Return the (x, y) coordinate for the center point of the cell that contains the specified text.  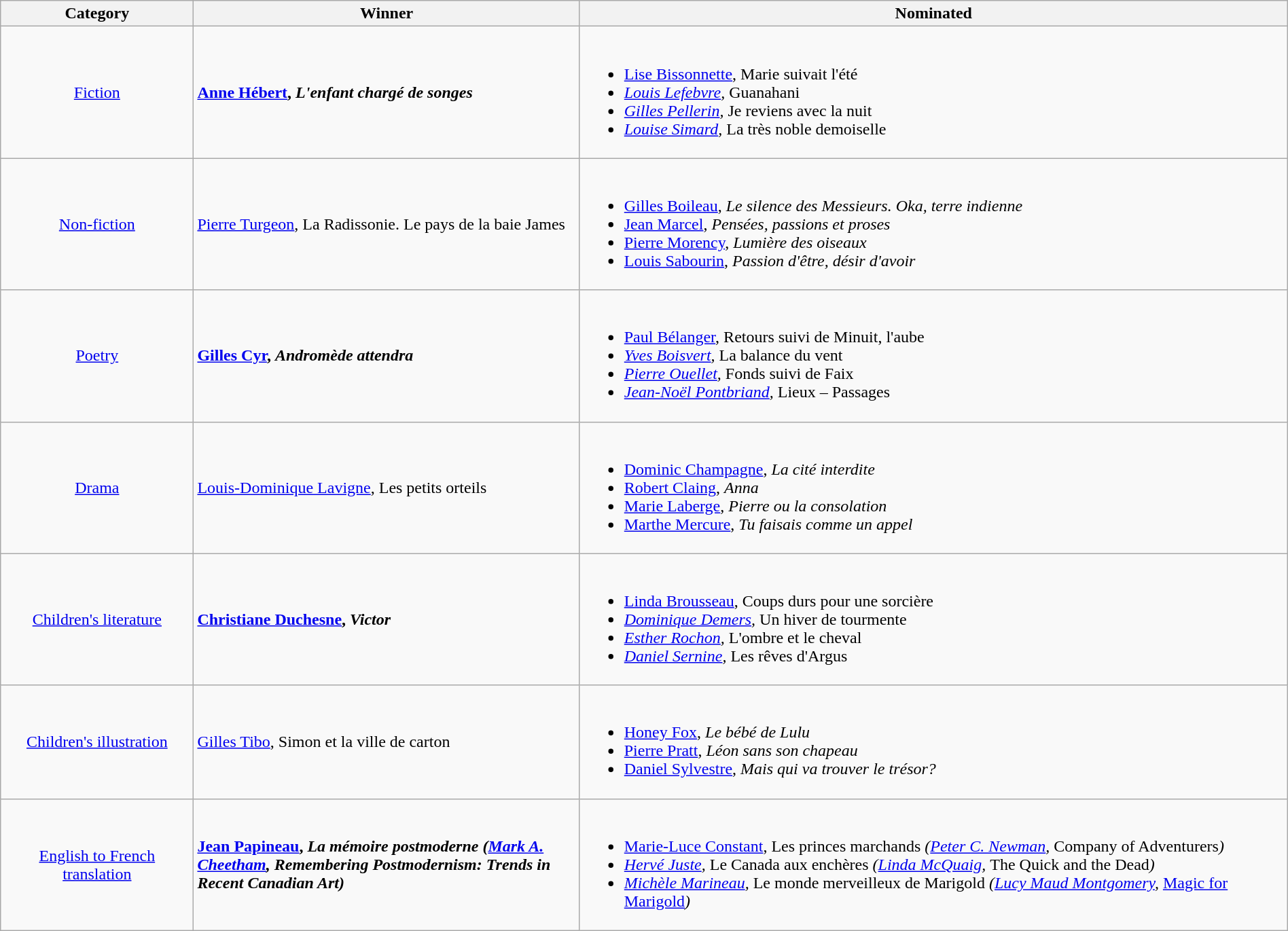
Anne Hébert, L'enfant chargé de songes (387, 92)
Children's illustration (97, 742)
Fiction (97, 92)
Christiane Duchesne, Victor (387, 619)
Louis-Dominique Lavigne, Les petits orteils (387, 488)
Honey Fox, Le bébé de LuluPierre Pratt, Léon sans son chapeauDaniel Sylvestre, Mais qui va trouver le trésor? (933, 742)
Gilles Tibo, Simon et la ville de carton (387, 742)
Poetry (97, 356)
Category (97, 14)
Non-fiction (97, 224)
Gilles Cyr, Andromède attendra (387, 356)
Nominated (933, 14)
Children's literature (97, 619)
Lise Bissonnette, Marie suivait l'étéLouis Lefebvre, GuanahaniGilles Pellerin, Je reviens avec la nuitLouise Simard, La très noble demoiselle (933, 92)
Winner (387, 14)
Pierre Turgeon, La Radissonie. Le pays de la baie James (387, 224)
Drama (97, 488)
Dominic Champagne, La cité interditeRobert Claing, AnnaMarie Laberge, Pierre ou la consolationMarthe Mercure, Tu faisais comme un appel (933, 488)
Jean Papineau, La mémoire postmoderne (Mark A. Cheetham, Remembering Postmodernism: Trends in Recent Canadian Art) (387, 864)
English to French translation (97, 864)
